Provide the (X, Y) coordinate of the cell's center where the given text is located.  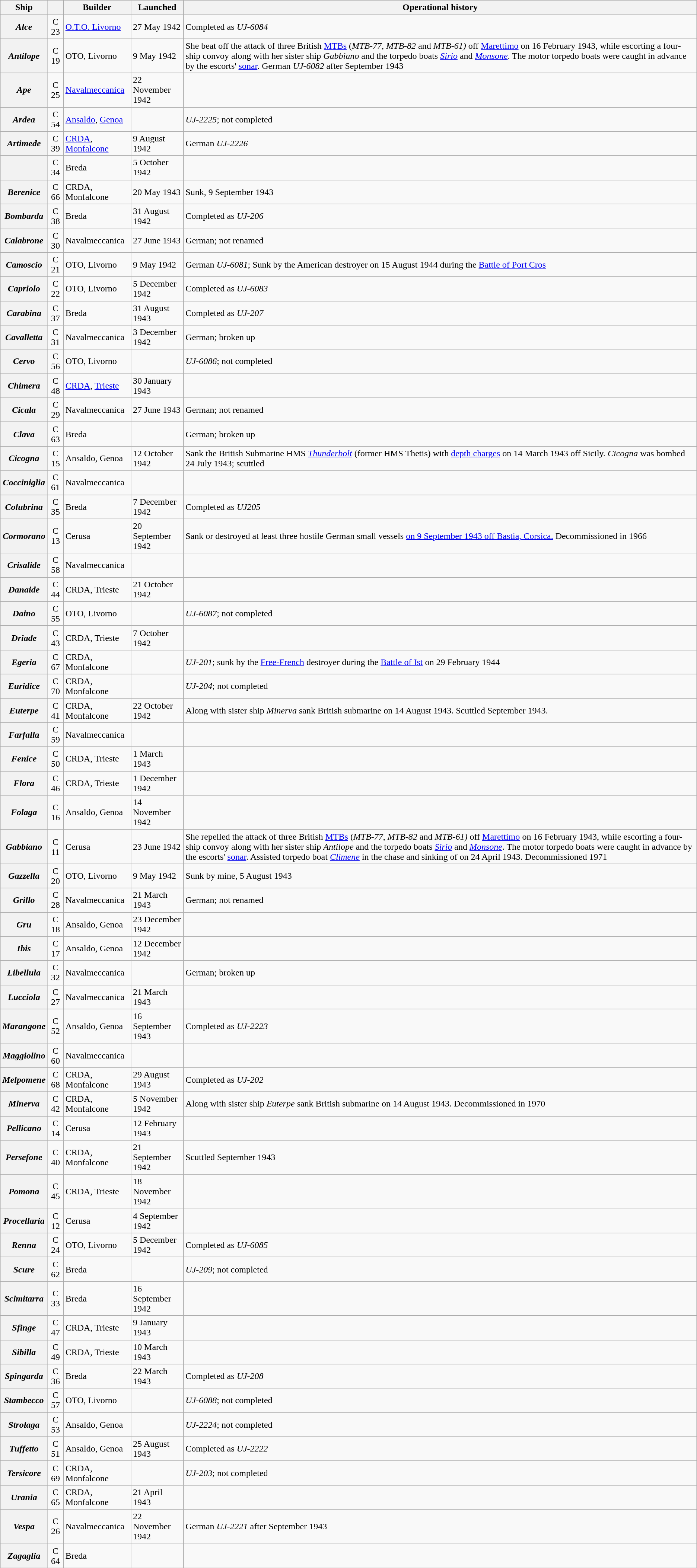
5 October 1942 (157, 167)
Chimera (24, 386)
Completed as UJ-2223 (440, 1026)
Completed as UJ-206 (440, 216)
Along with sister ship Minerva sank British submarine on 14 August 1943. Scuttled September 1943. (440, 710)
Flora (24, 783)
Minerva (24, 1104)
Procellaria (24, 1221)
C 59 (55, 735)
UJ-6086; not completed (440, 362)
C 64 (55, 1556)
C 17 (55, 948)
Camoscio (24, 264)
Libellula (24, 973)
C 60 (55, 1056)
C 51 (55, 1449)
Capriolo (24, 289)
C 44 (55, 590)
Euridice (24, 686)
Scuttled September 1943 (440, 1157)
Sfinge (24, 1328)
25 August 1943 (157, 1449)
23 December 1942 (157, 924)
C 54 (55, 119)
C 40 (55, 1157)
C 21 (55, 264)
18 November 1942 (157, 1192)
Operational history (440, 7)
Cervo (24, 362)
Stambecco (24, 1400)
C 25 (55, 90)
C 38 (55, 216)
UJ-6088; not completed (440, 1400)
C 45 (55, 1192)
UJ-203; not completed (440, 1473)
Zagaglia (24, 1556)
German UJ-6081; Sunk by the American destroyer on 15 August 1944 during the Battle of Port Cros (440, 264)
C 48 (55, 386)
C 65 (55, 1497)
C 24 (55, 1245)
21 April 1943 (157, 1497)
C 66 (55, 192)
Cicala (24, 410)
C 69 (55, 1473)
Ship (24, 7)
C 56 (55, 362)
Antilope (24, 56)
Grillo (24, 900)
29 August 1943 (157, 1079)
C 63 (55, 434)
UJ-2224; not completed (440, 1425)
C 46 (55, 783)
12 October 1942 (157, 459)
Builder (97, 7)
Completed as UJ-202 (440, 1079)
C 47 (55, 1328)
Calabrone (24, 240)
Vespa (24, 1526)
Fenice (24, 759)
10 March 1943 (157, 1352)
UJ-209; not completed (440, 1269)
UJ-201; sunk by the Free-French destroyer during the Battle of Ist on 29 February 1944 (440, 662)
Completed as UJ-6084 (440, 27)
20 September 1942 (157, 536)
20 May 1943 (157, 192)
Tuffetto (24, 1449)
5 November 1942 (157, 1104)
Tersicore (24, 1473)
Sibilla (24, 1352)
Completed as UJ-207 (440, 313)
Berenice (24, 192)
C 15 (55, 459)
3 December 1942 (157, 337)
C 14 (55, 1128)
Along with sister ship Euterpe sank British submarine on 14 August 1943. Decommissioned in 1970 (440, 1104)
C 67 (55, 662)
UJ-204; not completed (440, 686)
C 53 (55, 1425)
C 35 (55, 507)
Ardea (24, 119)
31 August 1943 (157, 313)
Ape (24, 90)
C 39 (55, 144)
Persefone (24, 1157)
22 March 1943 (157, 1376)
C 34 (55, 167)
Spingarda (24, 1376)
C 68 (55, 1079)
C 41 (55, 710)
C 58 (55, 565)
C 50 (55, 759)
Marangone (24, 1026)
Driade (24, 638)
Danaide (24, 590)
31 August 1942 (157, 216)
Folaga (24, 812)
Alce (24, 27)
C 55 (55, 613)
C 42 (55, 1104)
C 23 (55, 27)
Renna (24, 1245)
German UJ-2226 (440, 144)
C 37 (55, 313)
C 11 (55, 847)
UJ-6087; not completed (440, 613)
Maggiolino (24, 1056)
Pomona (24, 1192)
Completed as UJ-6083 (440, 289)
C 19 (55, 56)
C 32 (55, 973)
C 18 (55, 924)
Completed as UJ-6085 (440, 1245)
7 October 1942 (157, 638)
Crisalide (24, 565)
Sunk, 9 September 1943 (440, 192)
C 61 (55, 482)
Cicogna (24, 459)
Pellicano (24, 1128)
Sunk by mine, 5 August 1943 (440, 876)
Cormorano (24, 536)
12 December 1942 (157, 948)
Egeria (24, 662)
UJ-2225; not completed (440, 119)
German UJ-2221 after September 1943 (440, 1526)
Artimede (24, 144)
C 70 (55, 686)
9 January 1943 (157, 1328)
C 29 (55, 410)
Completed as UJ-208 (440, 1376)
Scure (24, 1269)
Lucciola (24, 997)
Carabina (24, 313)
C 43 (55, 638)
23 June 1942 (157, 847)
O.T.O. Livorno (97, 27)
12 February 1943 (157, 1128)
Completed as UJ205 (440, 507)
C 27 (55, 997)
21 September 1942 (157, 1157)
4 September 1942 (157, 1221)
Urania (24, 1497)
Bombarda (24, 216)
Strolaga (24, 1425)
Daino (24, 613)
C 49 (55, 1352)
Colubrina (24, 507)
Gru (24, 924)
C 16 (55, 812)
21 October 1942 (157, 590)
Launched (157, 7)
1 March 1943 (157, 759)
Completed as UJ-2222 (440, 1449)
Ibis (24, 948)
Gazzella (24, 876)
7 December 1942 (157, 507)
C 36 (55, 1376)
9 August 1942 (157, 144)
C 62 (55, 1269)
1 December 1942 (157, 783)
Cocciniglia (24, 482)
16 September 1943 (157, 1026)
C 13 (55, 536)
30 January 1943 (157, 386)
C 33 (55, 1299)
Clava (24, 434)
Scimitarra (24, 1299)
C 52 (55, 1026)
Euterpe (24, 710)
C 12 (55, 1221)
27 May 1942 (157, 27)
16 September 1942 (157, 1299)
C 30 (55, 240)
C 22 (55, 289)
C 26 (55, 1526)
C 31 (55, 337)
Cavalletta (24, 337)
C 28 (55, 900)
14 November 1942 (157, 812)
Gabbiano (24, 847)
Sank or destroyed at least three hostile German small vessels on 9 September 1943 off Bastia, Corsica. Decommissioned in 1966 (440, 536)
Farfalla (24, 735)
22 October 1942 (157, 710)
Melpomene (24, 1079)
C 57 (55, 1400)
C 20 (55, 876)
